Output the [x, y] coordinate of the center of the cell containing the given text.  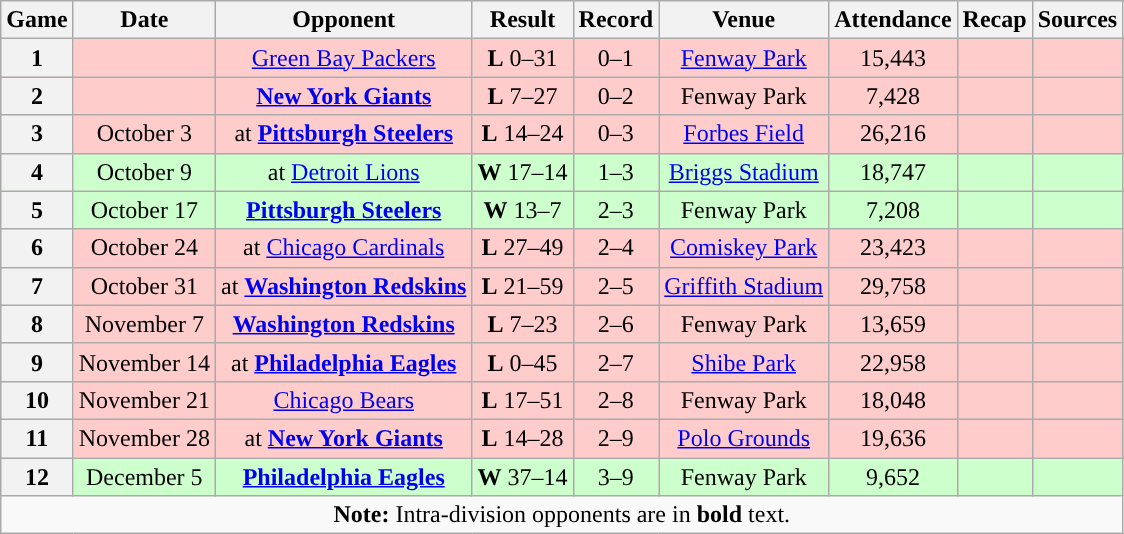
Forbes Field [744, 134]
19,636 [893, 438]
Game [37, 20]
L 17–51 [522, 400]
at Chicago Cardinals [343, 248]
1 [37, 58]
Polo Grounds [744, 438]
Recap [994, 20]
9,652 [893, 477]
7 [37, 286]
8 [37, 324]
at Washington Redskins [343, 286]
Pittsburgh Steelers [343, 210]
3 [37, 134]
Comiskey Park [744, 248]
Philadelphia Eagles [343, 477]
Green Bay Packers [343, 58]
October 17 [144, 210]
2–5 [616, 286]
L 0–45 [522, 362]
L 7–23 [522, 324]
2–9 [616, 438]
W 37–14 [522, 477]
5 [37, 210]
22,958 [893, 362]
2–7 [616, 362]
at New York Giants [343, 438]
12 [37, 477]
November 28 [144, 438]
November 21 [144, 400]
New York Giants [343, 96]
2 [37, 96]
Griffith Stadium [744, 286]
L 14–28 [522, 438]
13,659 [893, 324]
at Detroit Lions [343, 172]
18,048 [893, 400]
Opponent [343, 20]
4 [37, 172]
23,423 [893, 248]
2–4 [616, 248]
November 7 [144, 324]
Chicago Bears [343, 400]
Result [522, 20]
Sources [1078, 20]
2–6 [616, 324]
L 14–24 [522, 134]
December 5 [144, 477]
1–3 [616, 172]
7,208 [893, 210]
26,216 [893, 134]
at Pittsburgh Steelers [343, 134]
L 27–49 [522, 248]
2–3 [616, 210]
L 0–31 [522, 58]
Briggs Stadium [744, 172]
Washington Redskins [343, 324]
Venue [744, 20]
10 [37, 400]
November 14 [144, 362]
L 21–59 [522, 286]
0–3 [616, 134]
October 24 [144, 248]
6 [37, 248]
W 13–7 [522, 210]
18,747 [893, 172]
at Philadelphia Eagles [343, 362]
October 31 [144, 286]
Record [616, 20]
October 9 [144, 172]
Attendance [893, 20]
11 [37, 438]
L 7–27 [522, 96]
7,428 [893, 96]
15,443 [893, 58]
9 [37, 362]
2–8 [616, 400]
29,758 [893, 286]
0–1 [616, 58]
Shibe Park [744, 362]
0–2 [616, 96]
W 17–14 [522, 172]
Note: Intra-division opponents are in bold text. [562, 515]
October 3 [144, 134]
Date [144, 20]
3–9 [616, 477]
